Identify which cell holds the provided text, then report its [X, Y] central coordinate. 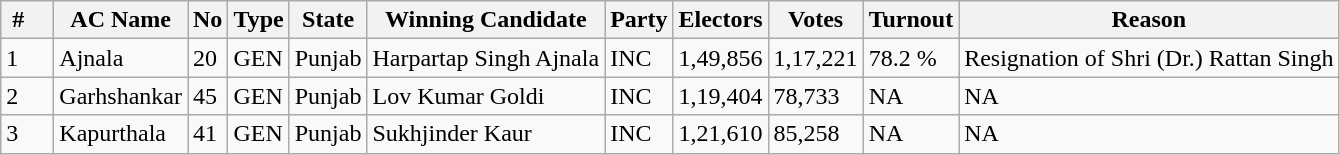
No [208, 20]
Type [258, 20]
State [328, 20]
Ajnala [121, 58]
Votes [816, 20]
1,17,221 [816, 58]
3 [28, 134]
2 [28, 96]
AC Name [121, 20]
Electors [720, 20]
1,19,404 [720, 96]
Harpartap Singh Ajnala [486, 58]
1,21,610 [720, 134]
1 [28, 58]
Winning Candidate [486, 20]
20 [208, 58]
Sukhjinder Kaur [486, 134]
78.2 % [911, 58]
Party [639, 20]
78,733 [816, 96]
Kapurthala [121, 134]
Lov Kumar Goldi [486, 96]
Reason [1149, 20]
Resignation of Shri (Dr.) Rattan Singh [1149, 58]
85,258 [816, 134]
# [28, 20]
Garhshankar [121, 96]
1,49,856 [720, 58]
41 [208, 134]
45 [208, 96]
Turnout [911, 20]
